Locate the cell with the specified text and output its (x, y) center coordinate. 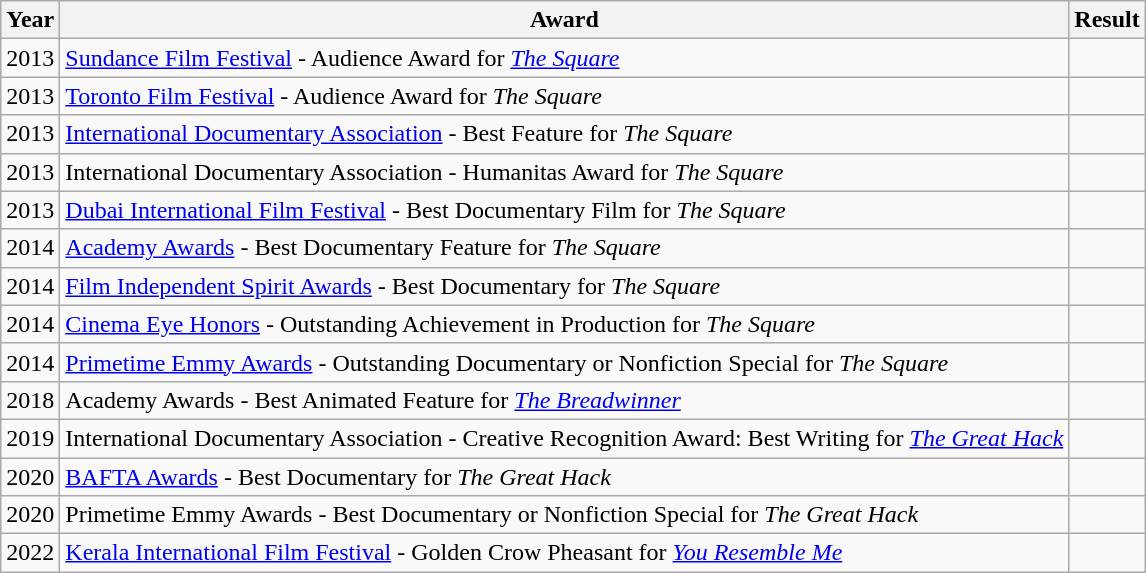
Kerala International Film Festival - Golden Crow Pheasant for You Resemble Me (564, 553)
Academy Awards - Best Animated Feature for The Breadwinner (564, 400)
BAFTA Awards - Best Documentary for The Great Hack (564, 477)
Primetime Emmy Awards - Best Documentary or Nonfiction Special for The Great Hack (564, 515)
Award (564, 20)
2022 (30, 553)
International Documentary Association - Humanitas Award for The Square (564, 172)
Sundance Film Festival - Audience Award for The Square (564, 58)
International Documentary Association - Best Feature for The Square (564, 134)
Academy Awards - Best Documentary Feature for The Square (564, 248)
2019 (30, 438)
Dubai International Film Festival - Best Documentary Film for The Square (564, 210)
Primetime Emmy Awards - Outstanding Documentary or Nonfiction Special for The Square (564, 362)
Cinema Eye Honors - Outstanding Achievement in Production for The Square (564, 324)
2018 (30, 400)
Year (30, 20)
International Documentary Association - Creative Recognition Award: Best Writing for The Great Hack (564, 438)
Film Independent Spirit Awards - Best Documentary for The Square (564, 286)
Toronto Film Festival - Audience Award for The Square (564, 96)
Result (1107, 20)
